For the text-containing cell, return its midpoint in [x, y] coordinate format. 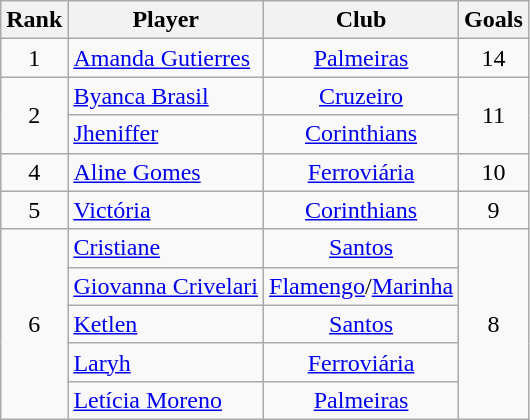
5 [34, 210]
10 [494, 172]
4 [34, 172]
Player [166, 20]
2 [34, 115]
14 [494, 58]
Club [362, 20]
Ketlen [166, 324]
Flamengo/Marinha [362, 286]
8 [494, 324]
1 [34, 58]
11 [494, 115]
9 [494, 210]
Aline Gomes [166, 172]
Jheniffer [166, 134]
Amanda Gutierres [166, 58]
Letícia Moreno [166, 400]
Byanca Brasil [166, 96]
Goals [494, 20]
Laryh [166, 362]
Victória [166, 210]
Cristiane [166, 248]
Rank [34, 20]
6 [34, 324]
Cruzeiro [362, 96]
Giovanna Crivelari [166, 286]
